Find where the given text appears and provide that cell's center as [x, y] coordinate. 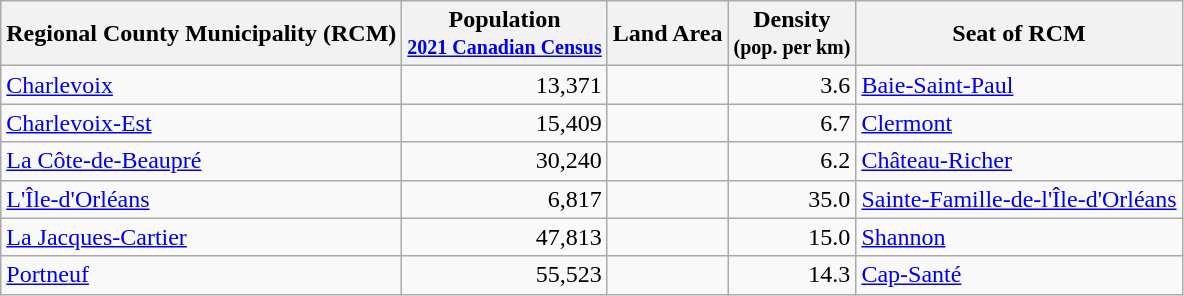
Clermont [1019, 123]
Regional County Municipality (RCM) [202, 34]
6.7 [792, 123]
La Jacques-Cartier [202, 237]
Seat of RCM [1019, 34]
La Côte-de-Beaupré [202, 161]
6,817 [505, 199]
Château-Richer [1019, 161]
3.6 [792, 85]
Land Area [668, 34]
14.3 [792, 275]
L'Île-d'Orléans [202, 199]
15.0 [792, 237]
13,371 [505, 85]
Population2021 Canadian Census [505, 34]
30,240 [505, 161]
Sainte-Famille-de-l'Île-d'Orléans [1019, 199]
6.2 [792, 161]
35.0 [792, 199]
15,409 [505, 123]
Shannon [1019, 237]
Charlevoix [202, 85]
Density(pop. per km) [792, 34]
55,523 [505, 275]
Portneuf [202, 275]
Baie-Saint-Paul [1019, 85]
Charlevoix-Est [202, 123]
Cap-Santé [1019, 275]
47,813 [505, 237]
